Locate the cell with the specified text and output its (X, Y) center coordinate. 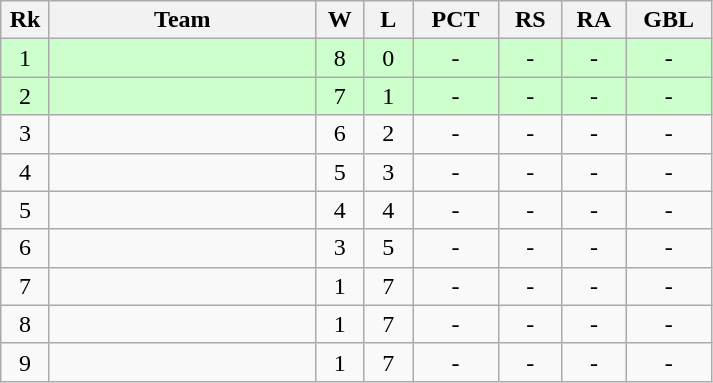
GBL (669, 20)
RA (594, 20)
L (388, 20)
Rk (26, 20)
PCT (455, 20)
Team (182, 20)
0 (388, 58)
9 (26, 362)
RS (531, 20)
W (340, 20)
